Identify which cell holds the provided text, then report its (X, Y) central coordinate. 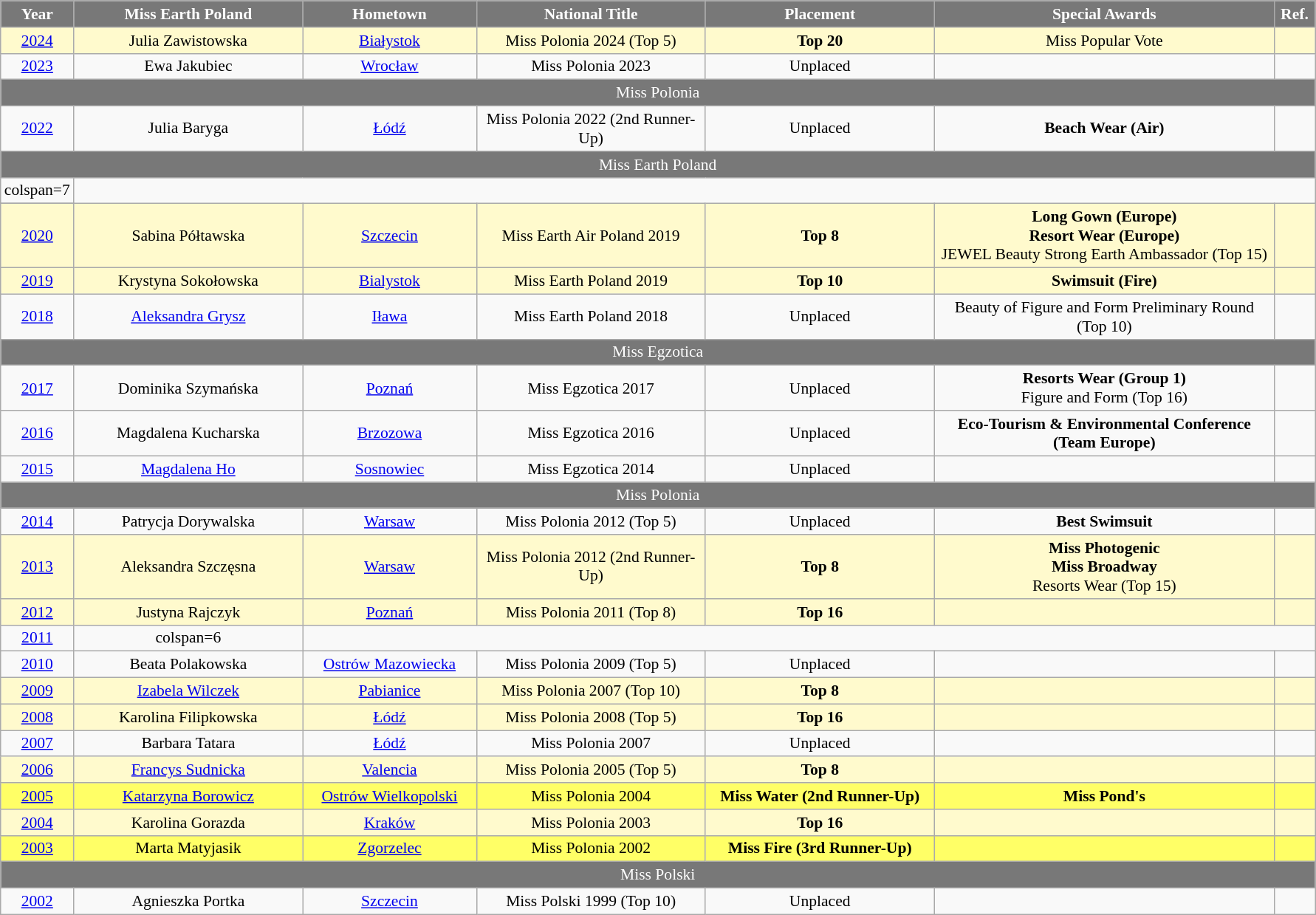
Ostrów Mazowiecka (390, 665)
Miss Earth Air Poland 2019 (591, 236)
colspan=7 (37, 191)
2013 (37, 567)
Miss Polonia 2009 (Top 5) (591, 665)
Miss Earth Poland 2018 (591, 316)
2016 (37, 433)
Ostrów Wielkopolski (390, 796)
Hometown (390, 14)
Pabianice (390, 691)
2015 (37, 469)
Ewa Jakubiec (188, 66)
Izabela Wilczek (188, 691)
2008 (37, 717)
Bialystok (390, 281)
Resorts Wear (Group 1)Figure and Form (Top 16) (1104, 388)
Miss Popular Vote (1104, 41)
Krystyna Sokołowska (188, 281)
Swimsuit (Fire) (1104, 281)
Miss Egzotica (658, 352)
Miss Polonia 2023 (591, 66)
Miss Polonia 2024 (Top 5) (591, 41)
Wrocław (390, 66)
Miss Polonia 2012 (2nd Runner-Up) (591, 567)
Justyna Rajczyk (188, 612)
2024 (37, 41)
Sosnowiec (390, 469)
Miss Egzotica 2017 (591, 388)
Białystok (390, 41)
Karolina Gorazda (188, 823)
2020 (37, 236)
Miss Polonia 2022 (2nd Runner-Up) (591, 128)
2003 (37, 849)
Agnieszka Portka (188, 902)
Best Swimsuit (1104, 522)
Miss Polski (658, 875)
2019 (37, 281)
2011 (37, 638)
Miss Polonia 2011 (Top 8) (591, 612)
2010 (37, 665)
Katarzyna Borowicz (188, 796)
Karolina Filipkowska (188, 717)
Miss Polski 1999 (Top 10) (591, 902)
Patrycja Dorywalska (188, 522)
Top 10 (820, 281)
Beach Wear (Air) (1104, 128)
National Title (591, 14)
2012 (37, 612)
Miss Fire (3rd Runner-Up) (820, 849)
2022 (37, 128)
2005 (37, 796)
Julia Baryga (188, 128)
Beauty of Figure and Form Preliminary Round (Top 10) (1104, 316)
Iława (390, 316)
Miss Polonia 2003 (591, 823)
2002 (37, 902)
2006 (37, 770)
Special Awards (1104, 14)
Placement (820, 14)
Eco-Tourism & Environmental Conference (Team Europe) (1104, 433)
Miss Polonia 2005 (Top 5) (591, 770)
2014 (37, 522)
Kraków (390, 823)
colspan=6 (188, 638)
Francys Sudnicka (188, 770)
Miss Polonia 2007 (Top 10) (591, 691)
Valencia (390, 770)
Sabina Półtawska (188, 236)
2009 (37, 691)
Miss Polonia 2008 (Top 5) (591, 717)
Magdalena Ho (188, 469)
Miss Egzotica 2014 (591, 469)
Year (37, 14)
Aleksandra Szczęsna (188, 567)
2004 (37, 823)
2018 (37, 316)
Beata Polakowska (188, 665)
Miss Earth Poland 2019 (591, 281)
Miss Polonia 2004 (591, 796)
Aleksandra Grysz (188, 316)
Miss Pond's (1104, 796)
Miss Egzotica 2016 (591, 433)
Brzozowa (390, 433)
Top 20 (820, 41)
Long Gown (Europe) Resort Wear (Europe)JEWEL Beauty Strong Earth Ambassador (Top 15) (1104, 236)
2023 (37, 66)
Barbara Tatara (188, 744)
2017 (37, 388)
Miss Polonia 2002 (591, 849)
Julia Zawistowska (188, 41)
Dominika Szymańska (188, 388)
Miss Water (2nd Runner-Up) (820, 796)
Zgorzelec (390, 849)
Miss PhotogenicMiss BroadwayResorts Wear (Top 15) (1104, 567)
Miss Polonia 2007 (591, 744)
Magdalena Kucharska (188, 433)
2007 (37, 744)
Marta Matyjasik (188, 849)
Miss Polonia 2012 (Top 5) (591, 522)
Ref. (1294, 14)
